Determine the [x, y] coordinate at the center of the cell enclosing the given text.  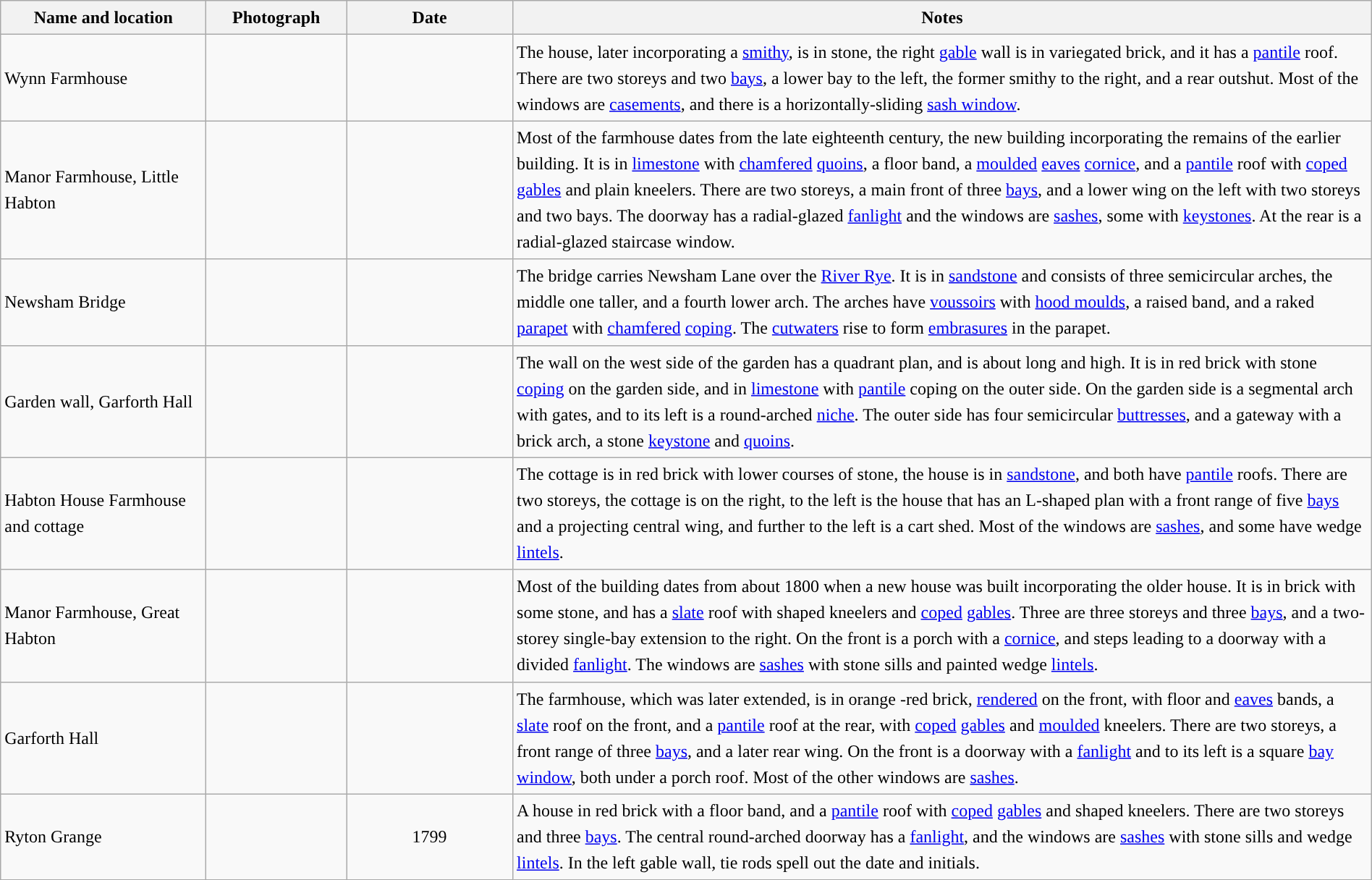
Manor Farmhouse, Little Habton [103, 190]
Ryton Grange [103, 837]
1799 [430, 837]
Newsham Bridge [103, 302]
Garden wall, Garforth Hall [103, 401]
Garforth Hall [103, 738]
Photograph [276, 17]
Habton House Farmhouse and cottage [103, 514]
Wynn Farmhouse [103, 78]
Notes [942, 17]
Date [430, 17]
Name and location [103, 17]
Manor Farmhouse, Great Habton [103, 625]
